Output the [x, y] coordinate of the center of the cell containing the given text.  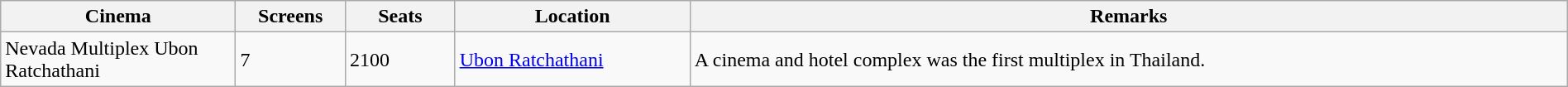
Location [572, 17]
Screens [291, 17]
Cinema [118, 17]
7 [291, 60]
A cinema and hotel complex was the first multiplex in Thailand. [1128, 60]
2100 [400, 60]
Remarks [1128, 17]
Ubon Ratchathani [572, 60]
Nevada Multiplex Ubon Ratchathani [118, 60]
Seats [400, 17]
